Return [x, y] of the center of cell containing provided text 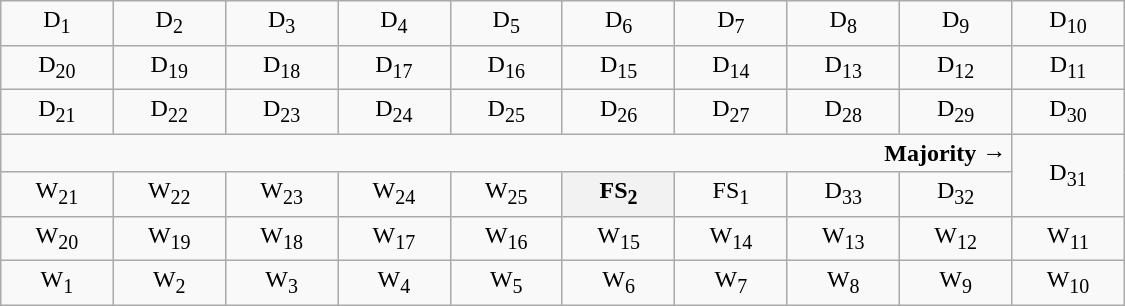
D33 [843, 194]
D5 [506, 23]
D29 [955, 111]
W3 [281, 283]
W14 [731, 238]
D18 [281, 67]
W24 [394, 194]
D9 [955, 23]
D25 [506, 111]
D23 [281, 111]
D14 [731, 67]
W20 [57, 238]
W2 [169, 283]
D4 [394, 23]
D32 [955, 194]
W6 [618, 283]
D6 [618, 23]
W1 [57, 283]
D11 [1068, 67]
W22 [169, 194]
FS1 [731, 194]
W13 [843, 238]
D30 [1068, 111]
W19 [169, 238]
D12 [955, 67]
W25 [506, 194]
D3 [281, 23]
W10 [1068, 283]
D28 [843, 111]
W7 [731, 283]
D26 [618, 111]
D7 [731, 23]
D27 [731, 111]
W21 [57, 194]
D13 [843, 67]
D10 [1068, 23]
W18 [281, 238]
W8 [843, 283]
W23 [281, 194]
W9 [955, 283]
D20 [57, 67]
D19 [169, 67]
D21 [57, 111]
FS2 [618, 194]
W4 [394, 283]
D15 [618, 67]
W16 [506, 238]
W17 [394, 238]
W15 [618, 238]
W12 [955, 238]
W5 [506, 283]
D2 [169, 23]
D17 [394, 67]
D22 [169, 111]
Majority → [506, 153]
D24 [394, 111]
D16 [506, 67]
D8 [843, 23]
D1 [57, 23]
D31 [1068, 175]
W11 [1068, 238]
